Return (X, Y) of the center of cell containing provided text 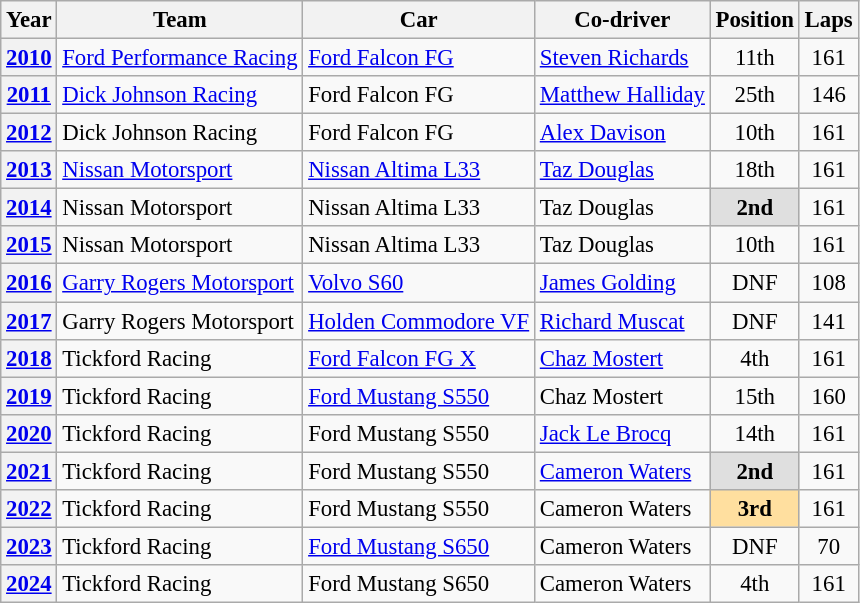
Laps (828, 20)
Position (754, 20)
2019 (29, 396)
Co-driver (622, 20)
Year (29, 20)
2018 (29, 358)
2023 (29, 546)
146 (828, 95)
3rd (754, 509)
2010 (29, 58)
2016 (29, 283)
Steven Richards (622, 58)
2020 (29, 433)
Richard Muscat (622, 321)
Ford Falcon FG X (419, 358)
2014 (29, 208)
108 (828, 283)
Holden Commodore VF (419, 321)
2017 (29, 321)
2024 (29, 584)
18th (754, 170)
2021 (29, 471)
Team (180, 20)
Jack Le Brocq (622, 433)
Car (419, 20)
Ford Performance Racing (180, 58)
15th (754, 396)
Matthew Halliday (622, 95)
2012 (29, 133)
14th (754, 433)
2011 (29, 95)
141 (828, 321)
2013 (29, 170)
James Golding (622, 283)
70 (828, 546)
Alex Davison (622, 133)
25th (754, 95)
Volvo S60 (419, 283)
2022 (29, 509)
11th (754, 58)
160 (828, 396)
2015 (29, 245)
